From the cell containing the given text, extract its center point as (X, Y) coordinate. 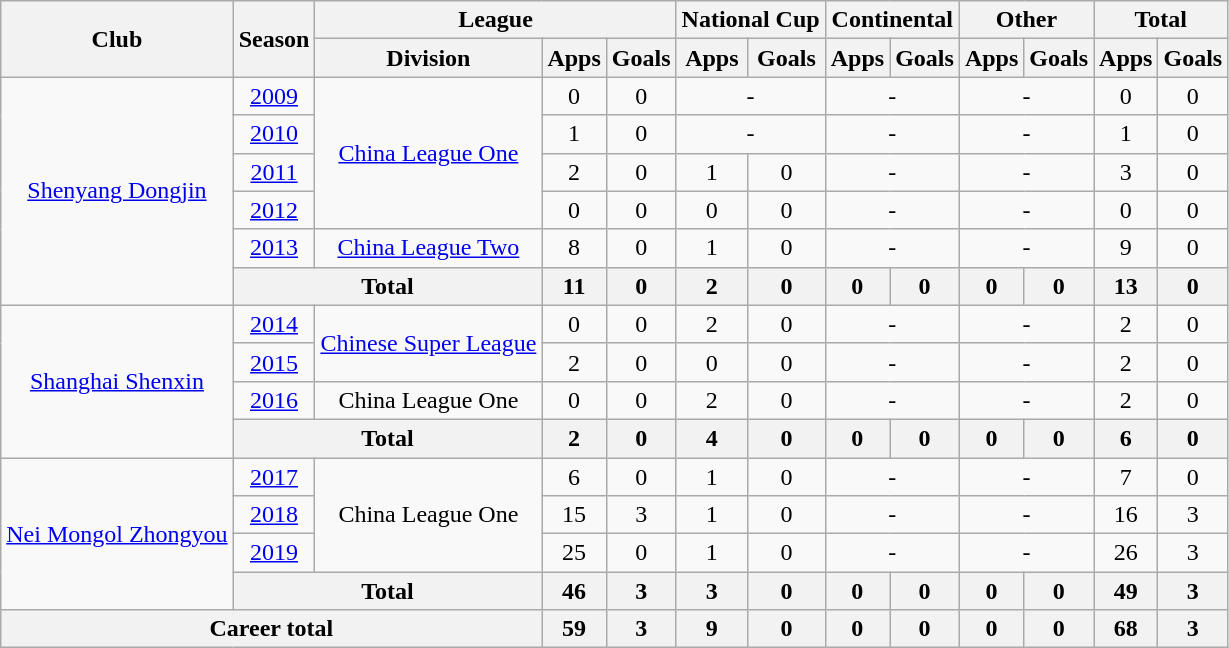
2014 (274, 324)
2017 (274, 477)
League (496, 20)
4 (712, 438)
11 (574, 286)
7 (1126, 477)
25 (574, 553)
2016 (274, 400)
China League Two (428, 248)
8 (574, 248)
2010 (274, 134)
59 (574, 629)
Chinese Super League (428, 343)
2013 (274, 248)
Division (428, 58)
2009 (274, 96)
68 (1126, 629)
Season (274, 39)
Club (117, 39)
49 (1126, 591)
2012 (274, 210)
13 (1126, 286)
46 (574, 591)
Shanghai Shenxin (117, 381)
National Cup (750, 20)
Nei Mongol Zhongyou (117, 534)
Other (1026, 20)
15 (574, 515)
Career total (272, 629)
2015 (274, 362)
2011 (274, 172)
26 (1126, 553)
Continental (892, 20)
2018 (274, 515)
Shenyang Dongjin (117, 191)
16 (1126, 515)
2019 (274, 553)
